Find where the given text appears and provide that cell's center as [X, Y] coordinate. 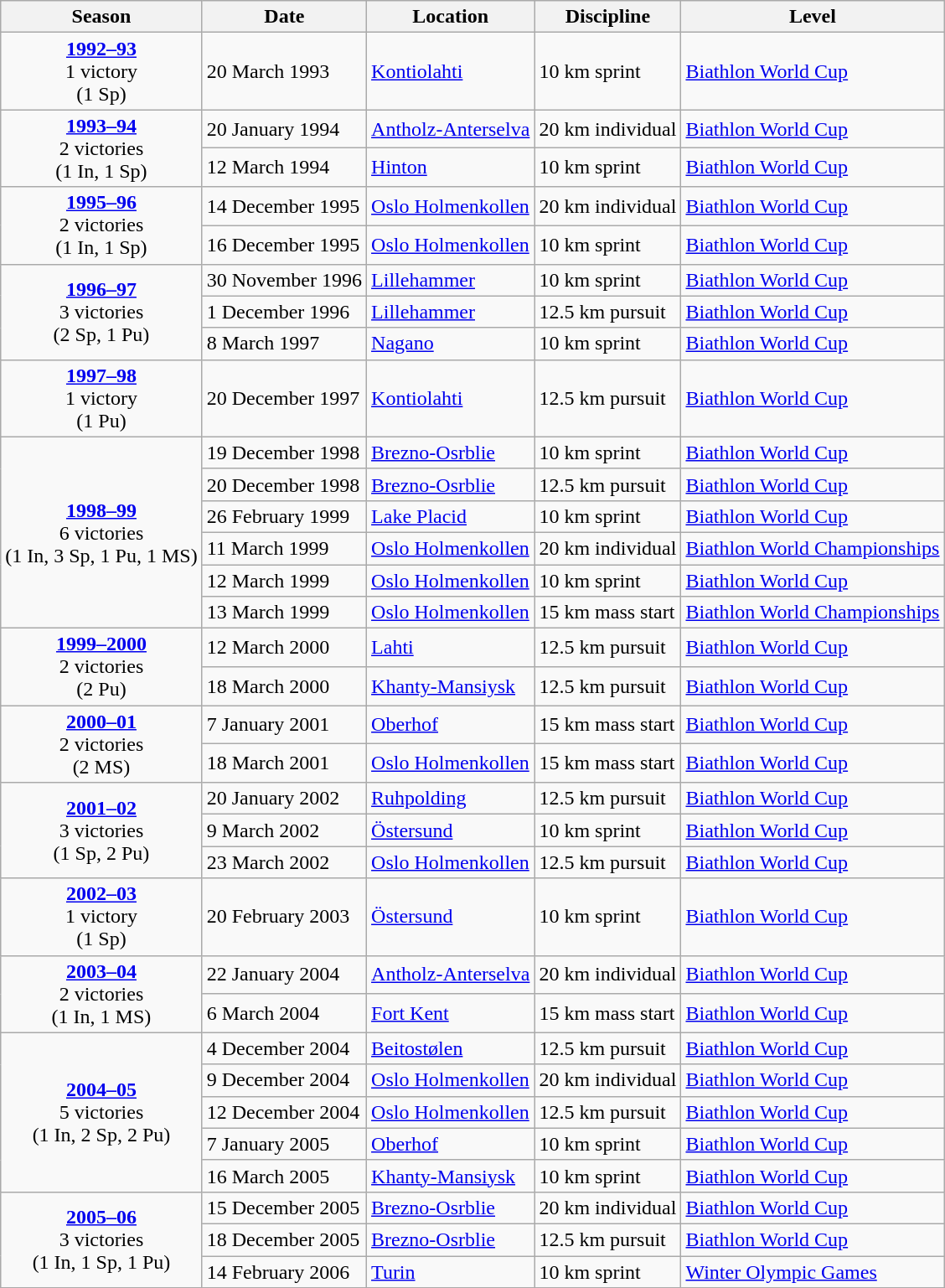
Beitostølen [451, 1048]
6 March 2004 [284, 1013]
1998–99 6 victories (1 In, 3 Sp, 1 Pu, 1 MS) [101, 532]
1996–97 3 victories (2 Sp, 1 Pu) [101, 312]
Date [284, 17]
8 March 1997 [284, 344]
Nagano [451, 344]
14 December 1995 [284, 206]
2000–01 2 victories (2 MS) [101, 744]
Ruhpolding [451, 799]
1 December 1996 [284, 312]
20 February 2003 [284, 917]
16 March 2005 [284, 1176]
7 January 2005 [284, 1144]
18 March 2001 [284, 763]
1995–96 2 victories (1 In, 1 Sp) [101, 225]
Hinton [451, 168]
2002–03 1 victory (1 Sp) [101, 917]
14 February 2006 [284, 1271]
2003–04 2 victories (1 In, 1 MS) [101, 994]
20 December 1998 [284, 484]
Fort Kent [451, 1013]
12 March 2000 [284, 648]
9 March 2002 [284, 830]
1999–2000 2 victories (2 Pu) [101, 667]
4 December 2004 [284, 1048]
2005–06 3 victories (1 In, 1 Sp, 1 Pu) [101, 1239]
Discipline [608, 17]
1997–98 1 victory (1 Pu) [101, 398]
Lake Placid [451, 516]
Lahti [451, 648]
20 January 1994 [284, 129]
19 December 1998 [284, 453]
18 March 2000 [284, 686]
Location [451, 17]
20 March 1993 [284, 71]
7 January 2001 [284, 725]
18 December 2005 [284, 1239]
20 January 2002 [284, 799]
16 December 1995 [284, 245]
30 November 1996 [284, 280]
20 December 1997 [284, 398]
12 December 2004 [284, 1112]
23 March 2002 [284, 862]
12 March 1994 [284, 168]
Level [813, 17]
Winter Olympic Games [813, 1271]
2001–02 3 victories (1 Sp, 2 Pu) [101, 830]
26 February 1999 [284, 516]
15 December 2005 [284, 1208]
2004–05 5 victories (1 In, 2 Sp, 2 Pu) [101, 1112]
Season [101, 17]
1992–93 1 victory (1 Sp) [101, 71]
1993–94 2 victories (1 In, 1 Sp) [101, 148]
22 January 2004 [284, 975]
9 December 2004 [284, 1080]
13 March 1999 [284, 613]
12 March 1999 [284, 581]
Turin [451, 1271]
11 March 1999 [284, 548]
